Output the (X, Y) coordinate of the center of the cell containing the given text.  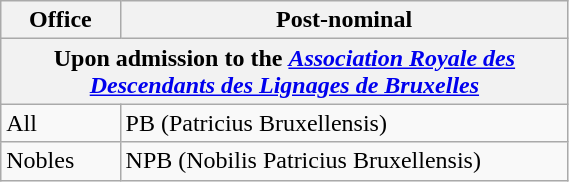
Post-nominal (344, 20)
Office (60, 20)
Nobles (60, 161)
All (60, 123)
Upon admission to the Association Royale des Descendants des Lignages de Bruxelles (284, 72)
PB (Patricius Bruxellensis) (344, 123)
NPB (Nobilis Patricius Bruxellensis) (344, 161)
